Capture the cell that displays the provided text and extract its [X, Y] central coordinate. 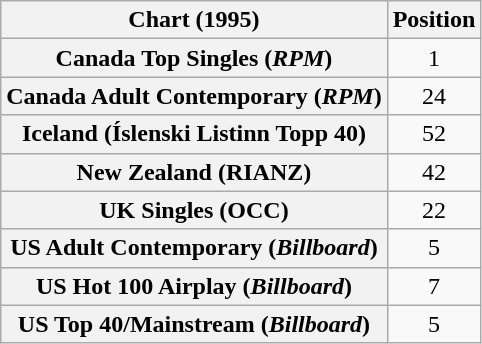
42 [434, 172]
US Hot 100 Airplay (Billboard) [194, 286]
Iceland (Íslenski Listinn Topp 40) [194, 134]
Canada Adult Contemporary (RPM) [194, 96]
52 [434, 134]
22 [434, 210]
1 [434, 58]
7 [434, 286]
Position [434, 20]
Chart (1995) [194, 20]
24 [434, 96]
Canada Top Singles (RPM) [194, 58]
US Top 40/Mainstream (Billboard) [194, 324]
UK Singles (OCC) [194, 210]
New Zealand (RIANZ) [194, 172]
US Adult Contemporary (Billboard) [194, 248]
